Search for the cell housing the specified text and yield its [X, Y] center coordinate. 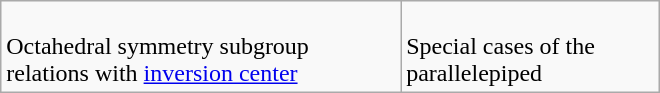
Octahedral symmetry subgroup relations with inversion center [201, 47]
Special cases of the parallelepiped [530, 47]
